Provide the [X, Y] coordinate of the cell's center where the given text is located.  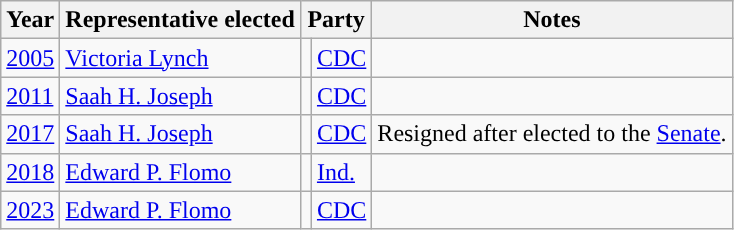
2018 [30, 172]
Resigned after elected to the Senate. [552, 134]
Victoria Lynch [180, 58]
Year [30, 20]
2011 [30, 96]
Notes [552, 20]
2017 [30, 134]
2005 [30, 58]
Ind. [341, 172]
Party [336, 20]
Representative elected [180, 20]
2023 [30, 210]
